Identify which cell holds the provided text, then report its (X, Y) central coordinate. 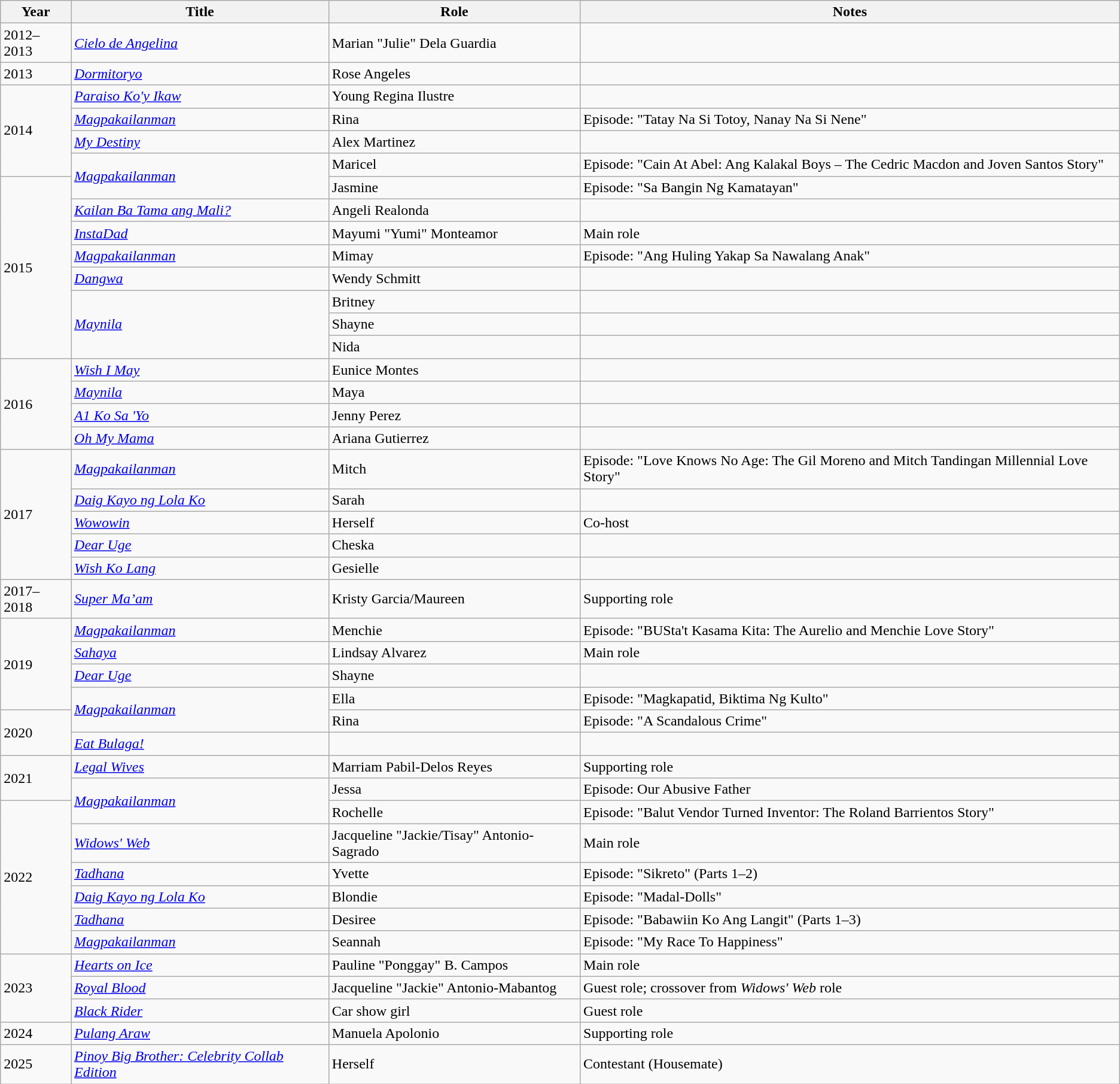
Wish I May (200, 370)
Maya (454, 393)
2016 (36, 404)
Super Ma’am (200, 599)
Episode: "Sa Bangin Ng Kamatayan" (850, 187)
Pulang Araw (200, 1033)
Pinoy Big Brother: Celebrity Collab Edition (200, 1064)
Paraiso Ko'y Ikaw (200, 96)
Wowowin (200, 523)
Pauline "Ponggay" B. Campos (454, 965)
Title (200, 12)
2019 (36, 664)
Notes (850, 12)
Role (454, 12)
Blondie (454, 897)
Cielo de Angelina (200, 43)
Kailan Ba Tama ang Mali? (200, 210)
2012–2013 (36, 43)
2022 (36, 877)
Sarah (454, 500)
Mitch (454, 469)
Episode: "BUSta't Kasama Kita: The Aurelio and Menchie Love Story" (850, 630)
Nida (454, 347)
Dormitoryo (200, 74)
Seannah (454, 942)
Eat Bulaga! (200, 744)
Episode: "Magkapatid, Biktima Ng Kulto" (850, 699)
2013 (36, 74)
Wendy Schmitt (454, 278)
Manuela Apolonio (454, 1033)
2021 (36, 778)
Alex Martinez (454, 142)
Widows' Web (200, 843)
Lindsay Alvarez (454, 652)
Yvette (454, 874)
Marriam Pabil-Delos Reyes (454, 767)
Co-host (850, 523)
Jacqueline "Jackie" Antonio-Mabantog (454, 988)
Rose Angeles (454, 74)
Britney (454, 301)
2017 (36, 515)
Jenny Perez (454, 415)
Gesielle (454, 568)
Episode: "Sikreto" (Parts 1–2) (850, 874)
Angeli Realonda (454, 210)
InstaDad (200, 233)
Kristy Garcia/Maureen (454, 599)
Rochelle (454, 812)
Episode: "Tatay Na Si Totoy, Nanay Na Si Nene" (850, 119)
2025 (36, 1064)
2017–2018 (36, 599)
2015 (36, 267)
Young Regina Ilustre (454, 96)
Desiree (454, 919)
Jessa (454, 790)
Episode: "Balut Vendor Turned Inventor: The Roland Barrientos Story" (850, 812)
Episode: "Madal-Dolls" (850, 897)
Oh My Mama (200, 438)
Year (36, 12)
Legal Wives (200, 767)
Jacqueline "Jackie/Tisay" Antonio-Sagrado (454, 843)
Episode: "Love Knows No Age: The Gil Moreno and Mitch Tandingan Millennial Love Story" (850, 469)
Cheska (454, 545)
Guest role (850, 1010)
2024 (36, 1033)
Marian "Julie" Dela Guardia (454, 43)
Eunice Montes (454, 370)
My Destiny (200, 142)
Black Rider (200, 1010)
Royal Blood (200, 988)
Guest role; crossover from Widows' Web role (850, 988)
A1 Ko Sa 'Yo (200, 415)
Menchie (454, 630)
Mayumi "Yumi" Monteamor (454, 233)
Episode: "Ang Huling Yakap Sa Nawalang Anak" (850, 256)
Sahaya (200, 652)
Contestant (Housemate) (850, 1064)
Episode: Our Abusive Father (850, 790)
Episode: "Cain At Abel: Ang Kalakal Boys – The Cedric Macdon and Joven Santos Story" (850, 165)
Hearts on Ice (200, 965)
Wish Ko Lang (200, 568)
Jasmine (454, 187)
Episode: "A Scandalous Crime" (850, 721)
Mimay (454, 256)
Episode: "Babawiin Ko Ang Langit" (Parts 1–3) (850, 919)
Ella (454, 699)
Maricel (454, 165)
2020 (36, 733)
Car show girl (454, 1010)
Episode: "My Race To Happiness" (850, 942)
2023 (36, 988)
2014 (36, 130)
Dangwa (200, 278)
Ariana Gutierrez (454, 438)
